Provide the [x, y] coordinate of the cell's center where the given text is located.  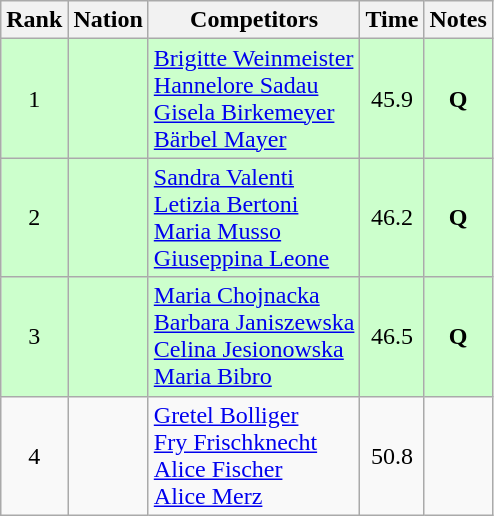
Maria ChojnackaBarbara JaniszewskaCelina JesionowskaMaria Bibro [254, 336]
Brigitte WeinmeisterHannelore SadauGisela BirkemeyerBärbel Mayer [254, 98]
Gretel BolligerFry FrischknechtAlice FischerAlice Merz [254, 456]
50.8 [392, 456]
46.2 [392, 218]
4 [34, 456]
46.5 [392, 336]
Competitors [254, 20]
Nation [108, 20]
Notes [458, 20]
1 [34, 98]
45.9 [392, 98]
Time [392, 20]
Sandra ValentiLetizia BertoniMaria MussoGiuseppina Leone [254, 218]
2 [34, 218]
3 [34, 336]
Rank [34, 20]
